Output the [X, Y] coordinate of the center of the cell containing the given text.  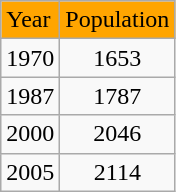
Population [118, 20]
1653 [118, 58]
2046 [118, 134]
2114 [118, 172]
1987 [30, 96]
2000 [30, 134]
2005 [30, 172]
1970 [30, 58]
Year [30, 20]
1787 [118, 96]
